Find where the given text appears and provide that cell's center as (x, y) coordinate. 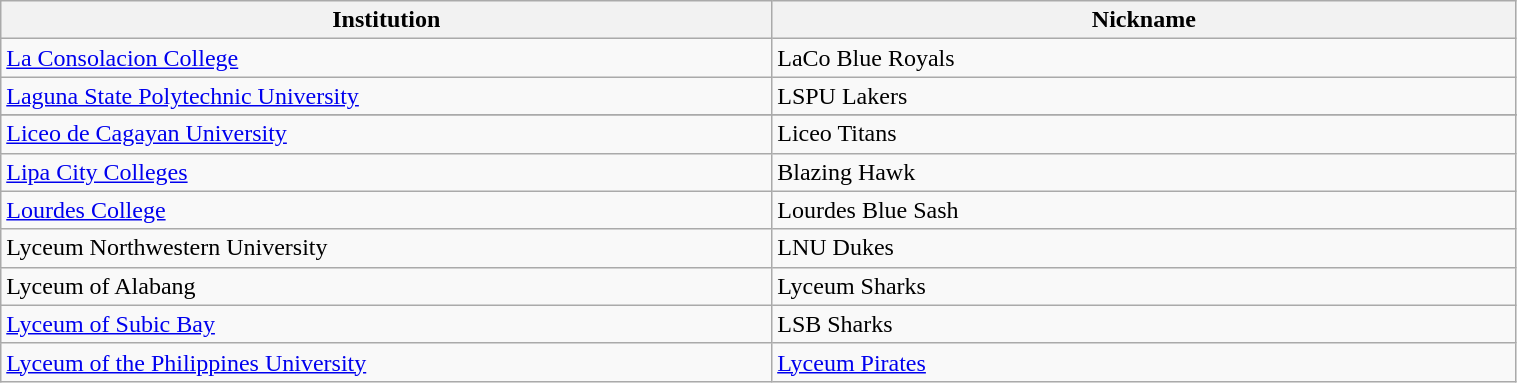
Blazing Hawk (1144, 172)
Nickname (1144, 20)
Lourdes College (386, 210)
Institution (386, 20)
LSPU Lakers (1144, 96)
Lourdes Blue Sash (1144, 210)
Laguna State Polytechnic University (386, 96)
Lyceum of Alabang (386, 286)
Lyceum Northwestern University (386, 248)
Liceo de Cagayan University (386, 134)
LaCo Blue Royals (1144, 58)
Lyceum of the Philippines University (386, 362)
Lyceum of Subic Bay (386, 324)
Liceo Titans (1144, 134)
Lipa City Colleges (386, 172)
LNU Dukes (1144, 248)
LSB Sharks (1144, 324)
Lyceum Sharks (1144, 286)
La Consolacion College (386, 58)
Lyceum Pirates (1144, 362)
